Extract the (X, Y) coordinate from the center of the cell holding the provided text.  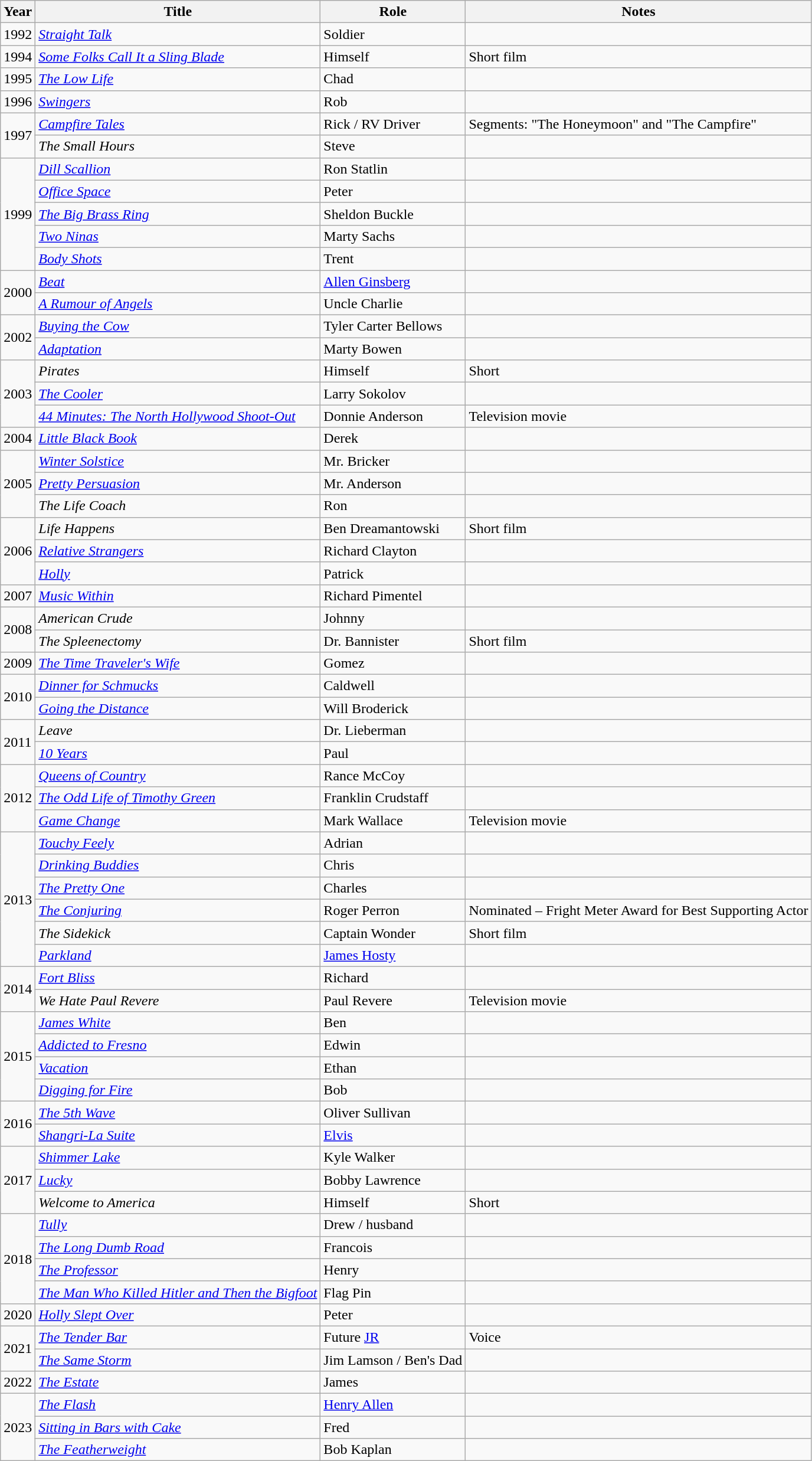
Trent (393, 259)
Pirates (178, 371)
Johnny (393, 618)
Henry Allen (393, 1405)
Relative Strangers (178, 551)
2009 (18, 664)
2014 (18, 989)
2020 (18, 1315)
Jim Lamson / Ben's Dad (393, 1359)
The Long Dumb Road (178, 1247)
Charles (393, 888)
Will Broderick (393, 708)
James Hosty (393, 955)
Segments: "The Honeymoon" and "The Campfire" (639, 124)
Notes (639, 12)
Mr. Anderson (393, 483)
Oliver Sullivan (393, 1113)
10 Years (178, 753)
2016 (18, 1124)
1992 (18, 34)
Steve (393, 146)
Larry Sokolov (393, 394)
Mr. Bricker (393, 461)
James (393, 1382)
2005 (18, 483)
Marty Sachs (393, 236)
Queens of Country (178, 776)
The Spleenectomy (178, 640)
Tyler Carter Bellows (393, 326)
2007 (18, 596)
2000 (18, 293)
2002 (18, 338)
Soldier (393, 34)
Adrian (393, 843)
Game Change (178, 821)
Ben Dreamantowski (393, 528)
Ron (393, 506)
Ron Statlin (393, 169)
Bob Kaplan (393, 1450)
Uncle Charlie (393, 304)
The Odd Life of Timothy Green (178, 798)
Sheldon Buckle (393, 214)
Kyle Walker (393, 1158)
The Low Life (178, 79)
Touchy Feely (178, 843)
2022 (18, 1382)
Richard Pimentel (393, 596)
Tully (178, 1225)
The Life Coach (178, 506)
2015 (18, 1057)
Patrick (393, 573)
Donnie Anderson (393, 416)
Dill Scallion (178, 169)
The Tender Bar (178, 1337)
Shimmer Lake (178, 1158)
Drew / husband (393, 1225)
Beat (178, 282)
The Featherweight (178, 1450)
Paul Revere (393, 1001)
2012 (18, 798)
Dr. Bannister (393, 640)
Dr. Lieberman (393, 731)
Body Shots (178, 259)
Parkland (178, 955)
Rance McCoy (393, 776)
The 5th Wave (178, 1113)
Office Space (178, 191)
1995 (18, 79)
2017 (18, 1180)
Fred (393, 1427)
Ethan (393, 1068)
Roger Perron (393, 910)
44 Minutes: The North Hollywood Shoot-Out (178, 416)
Lucky (178, 1180)
Year (18, 12)
Nominated – Fright Meter Award for Best Supporting Actor (639, 910)
Winter Solstice (178, 461)
We Hate Paul Revere (178, 1001)
Richard Clayton (393, 551)
The Same Storm (178, 1359)
The Small Hours (178, 146)
Marty Bowen (393, 349)
Adaptation (178, 349)
2018 (18, 1259)
2008 (18, 629)
1999 (18, 214)
Edwin (393, 1045)
James White (178, 1023)
Fort Bliss (178, 978)
The Flash (178, 1405)
Henry (393, 1270)
Music Within (178, 596)
Vacation (178, 1068)
Holly (178, 573)
Swingers (178, 102)
Welcome to America (178, 1202)
Life Happens (178, 528)
Captain Wonder (393, 933)
Rob (393, 102)
Digging for Fire (178, 1090)
Bob (393, 1090)
Rick / RV Driver (393, 124)
Buying the Cow (178, 326)
Derek (393, 439)
2004 (18, 439)
Elvis (393, 1135)
Two Ninas (178, 236)
The Sidekick (178, 933)
Sitting in Bars with Cake (178, 1427)
Ben (393, 1023)
The Pretty One (178, 888)
Drinking Buddies (178, 865)
The Estate (178, 1382)
Holly Slept Over (178, 1315)
1994 (18, 57)
Role (393, 12)
2003 (18, 394)
Francois (393, 1247)
1997 (18, 135)
Dinner for Schmucks (178, 686)
Little Black Book (178, 439)
American Crude (178, 618)
The Cooler (178, 394)
Caldwell (393, 686)
2011 (18, 742)
A Rumour of Angels (178, 304)
Leave (178, 731)
2023 (18, 1427)
Richard (393, 978)
Shangri-La Suite (178, 1135)
The Man Who Killed Hitler and Then the Bigfoot (178, 1292)
Going the Distance (178, 708)
2006 (18, 551)
Chad (393, 79)
The Conjuring (178, 910)
Chris (393, 865)
The Big Brass Ring (178, 214)
2021 (18, 1348)
Voice (639, 1337)
Future JR (393, 1337)
Addicted to Fresno (178, 1045)
The Professor (178, 1270)
Flag Pin (393, 1292)
Campfire Tales (178, 124)
Mark Wallace (393, 821)
Bobby Lawrence (393, 1180)
Some Folks Call It a Sling Blade (178, 57)
The Time Traveler's Wife (178, 664)
Allen Ginsberg (393, 282)
Gomez (393, 664)
2010 (18, 697)
Title (178, 12)
Straight Talk (178, 34)
Franklin Crudstaff (393, 798)
Pretty Persuasion (178, 483)
Paul (393, 753)
1996 (18, 102)
2013 (18, 899)
